Search for the cell housing the specified text and yield its [X, Y] center coordinate. 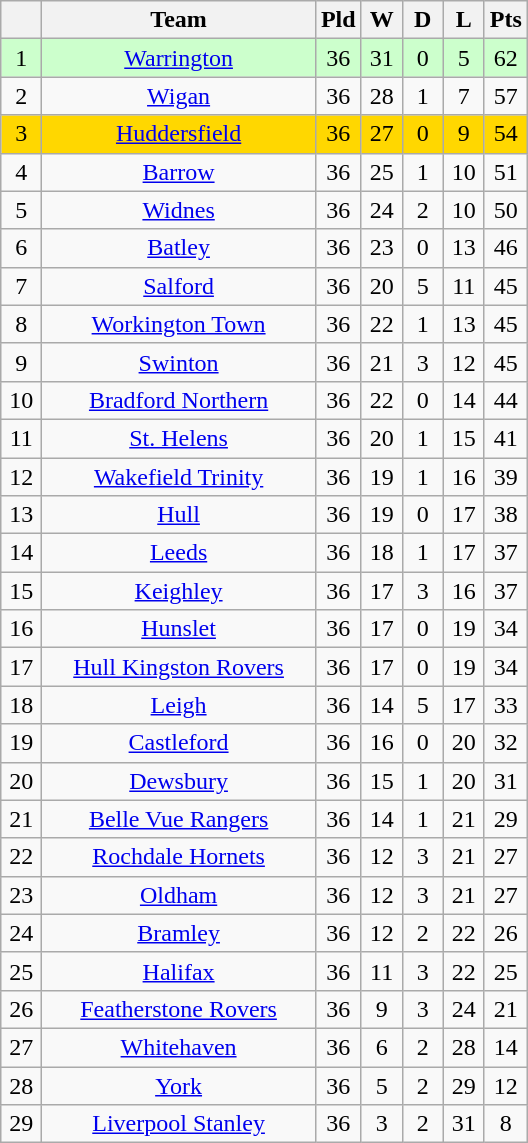
54 [506, 134]
57 [506, 96]
L [464, 20]
Bramley [179, 933]
Castleford [179, 743]
62 [506, 58]
St. Helens [179, 438]
Wakefield Trinity [179, 477]
Keighley [179, 591]
Batley [179, 248]
Whitehaven [179, 1047]
4 [22, 172]
Salford [179, 286]
W [382, 20]
Belle Vue Rangers [179, 819]
Pts [506, 20]
Barrow [179, 172]
Wigan [179, 96]
Leeds [179, 553]
Halifax [179, 971]
44 [506, 400]
Liverpool Stanley [179, 1124]
Leigh [179, 705]
Workington Town [179, 324]
Dewsbury [179, 781]
Rochdale Hornets [179, 857]
Huddersfield [179, 134]
50 [506, 210]
Pld [338, 20]
38 [506, 515]
Hunslet [179, 629]
Widnes [179, 210]
Hull [179, 515]
Team [179, 20]
51 [506, 172]
Bradford Northern [179, 400]
39 [506, 477]
Hull Kingston Rovers [179, 667]
Swinton [179, 362]
41 [506, 438]
32 [506, 743]
Featherstone Rovers [179, 1009]
46 [506, 248]
Warrington [179, 58]
York [179, 1085]
33 [506, 705]
Oldham [179, 895]
D [422, 20]
